Find where the given text appears and provide that cell's center as [X, Y] coordinate. 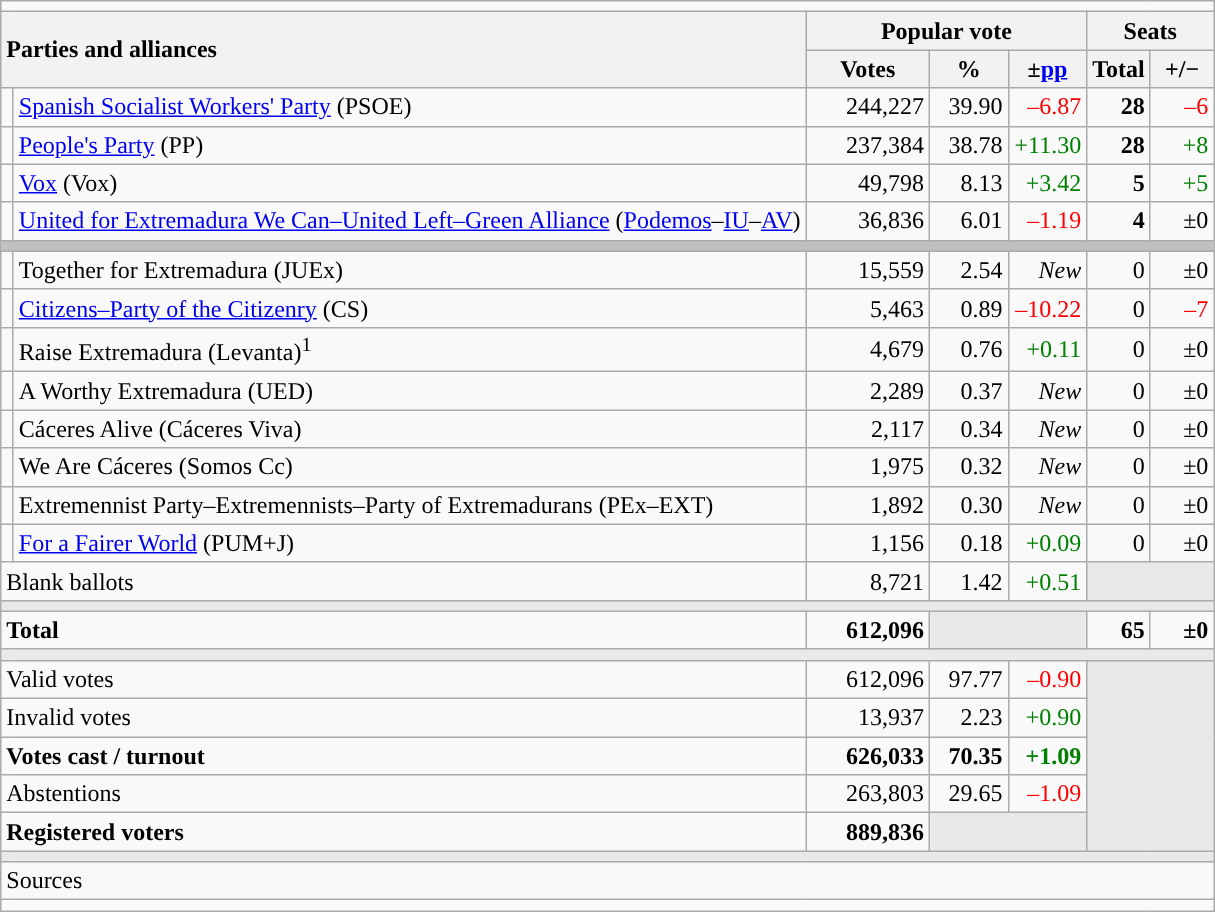
Sources [608, 881]
5 [1119, 183]
Seats [1150, 31]
Raise Extremadura (Levanta)1 [410, 350]
+1.09 [1048, 756]
Abstentions [404, 794]
+11.30 [1048, 145]
–10.22 [1048, 308]
244,227 [868, 107]
13,937 [868, 718]
2.23 [970, 718]
1,975 [868, 467]
15,559 [868, 270]
8,721 [868, 581]
2,289 [868, 391]
Registered voters [404, 832]
+0.09 [1048, 543]
29.65 [970, 794]
70.35 [970, 756]
38.78 [970, 145]
People's Party (PP) [410, 145]
0.18 [970, 543]
0.89 [970, 308]
–1.19 [1048, 221]
1,892 [868, 505]
Blank ballots [404, 581]
889,836 [868, 832]
+0.51 [1048, 581]
626,033 [868, 756]
4 [1119, 221]
+8 [1182, 145]
2.54 [970, 270]
% [970, 69]
Valid votes [404, 679]
+5 [1182, 183]
For a Fairer World (PUM+J) [410, 543]
Invalid votes [404, 718]
Votes [868, 69]
United for Extremadura We Can–United Left–Green Alliance (Podemos–IU–AV) [410, 221]
0.76 [970, 350]
49,798 [868, 183]
A Worthy Extremadura (UED) [410, 391]
2,117 [868, 429]
+0.90 [1048, 718]
+3.42 [1048, 183]
39.90 [970, 107]
–0.90 [1048, 679]
263,803 [868, 794]
+/− [1182, 69]
Together for Extremadura (JUEx) [410, 270]
6.01 [970, 221]
0.37 [970, 391]
0.34 [970, 429]
5,463 [868, 308]
1,156 [868, 543]
We Are Cáceres (Somos Cc) [410, 467]
Popular vote [946, 31]
36,836 [868, 221]
Citizens–Party of the Citizenry (CS) [410, 308]
Cáceres Alive (Cáceres Viva) [410, 429]
–6.87 [1048, 107]
97.77 [970, 679]
4,679 [868, 350]
–7 [1182, 308]
Extremennist Party–Extremennists–Party of Extremadurans (PEx–EXT) [410, 505]
Parties and alliances [404, 50]
–1.09 [1048, 794]
8.13 [970, 183]
Vox (Vox) [410, 183]
0.32 [970, 467]
0.30 [970, 505]
Votes cast / turnout [404, 756]
Spanish Socialist Workers' Party (PSOE) [410, 107]
–6 [1182, 107]
+0.11 [1048, 350]
1.42 [970, 581]
237,384 [868, 145]
±pp [1048, 69]
65 [1119, 630]
